Search for the cell housing the specified text and yield its [x, y] center coordinate. 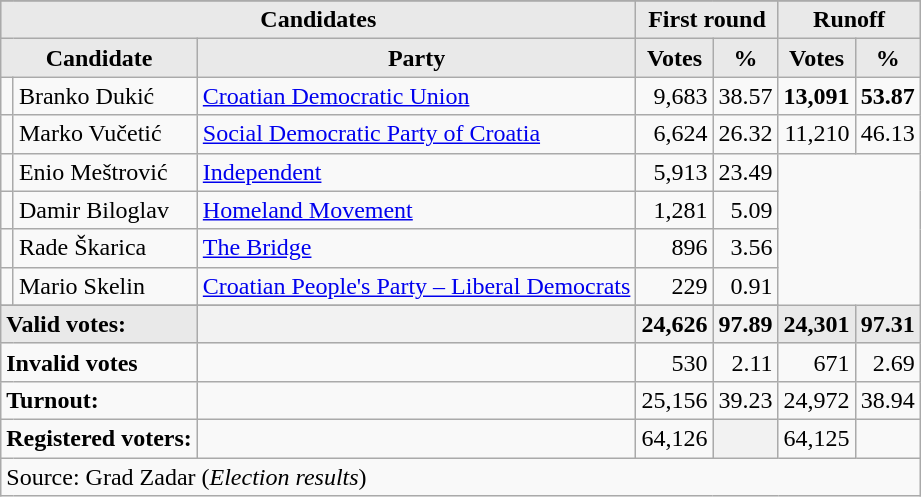
Party [416, 58]
39.23 [746, 400]
Branko Dukić [105, 96]
Invalid votes [100, 362]
Rade Škarica [105, 248]
Social Democratic Party of Croatia [416, 134]
97.89 [746, 324]
13,091 [816, 96]
Homeland Movement [416, 210]
3.56 [746, 248]
0.91 [746, 286]
Turnout: [100, 400]
671 [816, 362]
Croatian People's Party – Liberal Democrats [416, 286]
2.69 [888, 362]
64,125 [816, 438]
Marko Vučetić [105, 134]
The Bridge [416, 248]
24,301 [816, 324]
53.87 [888, 96]
Damir Biloglav [105, 210]
97.31 [888, 324]
530 [674, 362]
38.57 [746, 96]
64,126 [674, 438]
6,624 [674, 134]
1,281 [674, 210]
9,683 [674, 96]
Registered voters: [100, 438]
38.94 [888, 400]
Source: Grad Zadar (Election results) [460, 477]
24,626 [674, 324]
Valid votes: [100, 324]
Runoff [849, 20]
5.09 [746, 210]
25,156 [674, 400]
Candidate [100, 58]
2.11 [746, 362]
Enio Meštrović [105, 172]
24,972 [816, 400]
896 [674, 248]
229 [674, 286]
Candidates [318, 20]
First round [707, 20]
5,913 [674, 172]
11,210 [816, 134]
Mario Skelin [105, 286]
26.32 [746, 134]
46.13 [888, 134]
23.49 [746, 172]
Croatian Democratic Union [416, 96]
Independent [416, 172]
